Find where the given text appears and provide that cell's center as [x, y] coordinate. 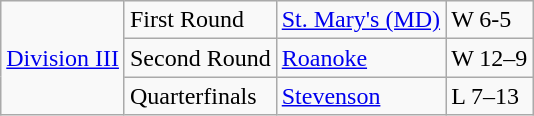
Roanoke [360, 58]
W 6-5 [490, 20]
Second Round [200, 58]
Stevenson [360, 96]
First Round [200, 20]
Division III [63, 58]
St. Mary's (MD) [360, 20]
Quarterfinals [200, 96]
W 12–9 [490, 58]
L 7–13 [490, 96]
